Find where the given text appears and provide that cell's center as [x, y] coordinate. 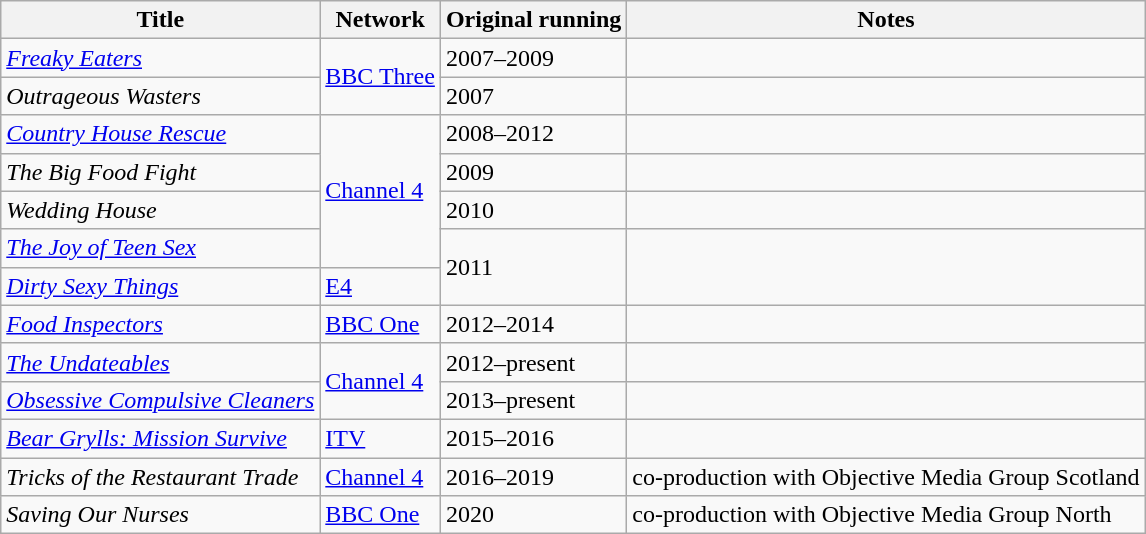
Saving Our Nurses [160, 515]
2009 [533, 172]
E4 [380, 286]
Freaky Eaters [160, 58]
2007 [533, 96]
BBC Three [380, 77]
2016–2019 [533, 477]
2011 [533, 267]
Food Inspectors [160, 324]
2008–2012 [533, 134]
2010 [533, 210]
2013–present [533, 400]
2015–2016 [533, 438]
co-production with Objective Media Group Scotland [886, 477]
Outrageous Wasters [160, 96]
2007–2009 [533, 58]
Title [160, 20]
ITV [380, 438]
The Undateables [160, 362]
Tricks of the Restaurant Trade [160, 477]
Country House Rescue [160, 134]
Original running [533, 20]
co-production with Objective Media Group North [886, 515]
2012–2014 [533, 324]
Bear Grylls: Mission Survive [160, 438]
Obsessive Compulsive Cleaners [160, 400]
The Joy of Teen Sex [160, 248]
The Big Food Fight [160, 172]
Wedding House [160, 210]
Notes [886, 20]
Network [380, 20]
Dirty Sexy Things [160, 286]
2012–present [533, 362]
2020 [533, 515]
